Search for the cell housing the specified text and yield its [x, y] center coordinate. 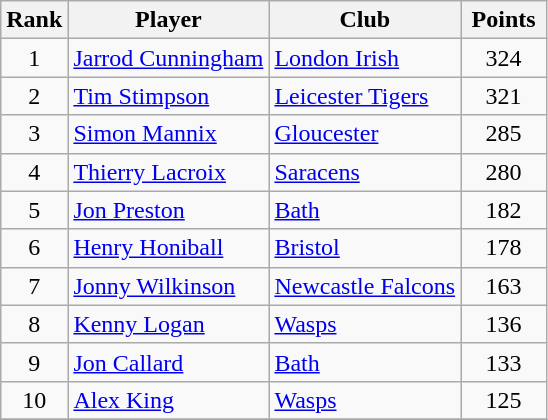
Thierry Lacroix [168, 172]
Saracens [365, 172]
321 [504, 96]
Jarrod Cunningham [168, 58]
8 [34, 324]
182 [504, 210]
Rank [34, 20]
Club [365, 20]
Kenny Logan [168, 324]
Gloucester [365, 134]
Newcastle Falcons [365, 286]
178 [504, 248]
280 [504, 172]
Jon Preston [168, 210]
Bristol [365, 248]
Tim Stimpson [168, 96]
285 [504, 134]
10 [34, 400]
Jonny Wilkinson [168, 286]
1 [34, 58]
Leicester Tigers [365, 96]
7 [34, 286]
Jon Callard [168, 362]
London Irish [365, 58]
136 [504, 324]
9 [34, 362]
125 [504, 400]
Player [168, 20]
Alex King [168, 400]
133 [504, 362]
Simon Mannix [168, 134]
4 [34, 172]
5 [34, 210]
163 [504, 286]
3 [34, 134]
6 [34, 248]
2 [34, 96]
Points [504, 20]
324 [504, 58]
Henry Honiball [168, 248]
